Determine the [x, y] coordinate at the center of the cell enclosing the given text.  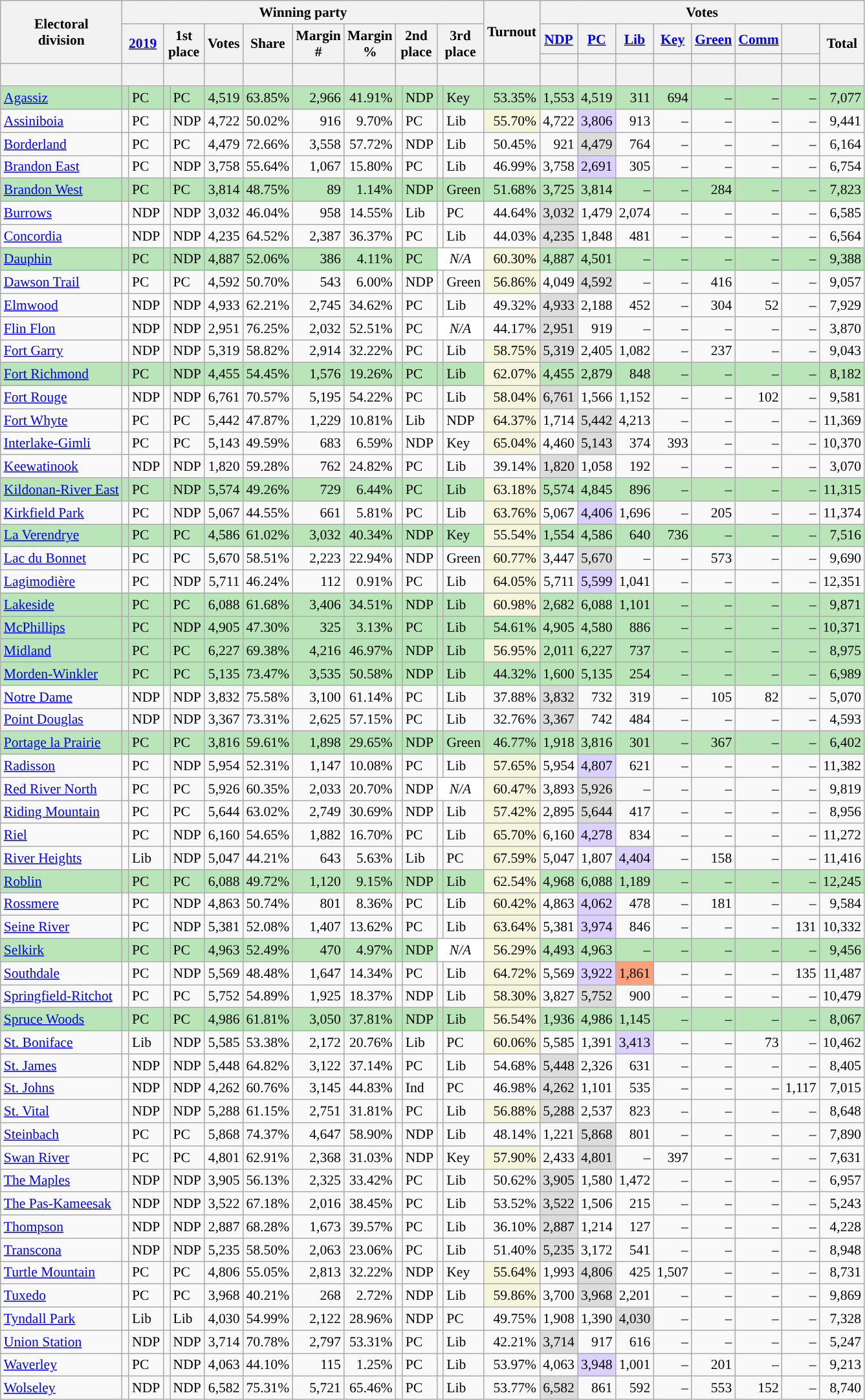
67.59% [512, 858]
50.74% [268, 904]
73.47% [268, 674]
2,751 [318, 1112]
49.59% [268, 444]
8,740 [842, 1388]
56.95% [512, 651]
1,058 [597, 467]
59.61% [268, 743]
10,479 [842, 996]
60.98% [512, 605]
543 [318, 283]
2,813 [318, 1273]
7,823 [842, 190]
1,898 [318, 743]
8,648 [842, 1112]
0.91% [370, 582]
6,164 [842, 144]
64.37% [512, 420]
8,405 [842, 1066]
3,725 [559, 190]
425 [635, 1273]
Swan River [61, 1158]
46.97% [370, 651]
1,673 [318, 1227]
47.30% [268, 628]
Turnout [512, 32]
70.78% [268, 1342]
46.24% [268, 582]
12,245 [842, 881]
68.28% [268, 1227]
60.30% [512, 259]
4.97% [370, 951]
2019 [142, 44]
46.99% [512, 167]
Steinbach [61, 1135]
9,057 [842, 283]
1,407 [318, 927]
10,371 [842, 628]
58.30% [512, 996]
764 [635, 144]
Winning party [303, 12]
Notre Dame [61, 697]
3,406 [318, 605]
St. Vital [61, 1112]
24.82% [370, 467]
Lagimodière [61, 582]
10.08% [370, 766]
44.17% [512, 328]
4,845 [597, 490]
6,564 [842, 236]
44.32% [512, 674]
11,416 [842, 858]
69.38% [268, 651]
Total [842, 44]
3,145 [318, 1088]
1,145 [635, 1020]
23.06% [370, 1250]
4,228 [842, 1227]
3,948 [597, 1365]
643 [318, 858]
Kirkfield Park [61, 513]
10.81% [370, 420]
201 [713, 1365]
56.13% [268, 1181]
53.97% [512, 1365]
Riding Mountain [61, 812]
42.21% [512, 1342]
1,117 [801, 1088]
1,554 [559, 535]
1,041 [635, 582]
54.65% [268, 835]
River Heights [61, 858]
28.96% [370, 1319]
917 [597, 1342]
301 [635, 743]
2,122 [318, 1319]
63.18% [512, 490]
75.58% [268, 697]
2,879 [597, 374]
Elmwood [61, 305]
6,402 [842, 743]
1stplace [184, 44]
1,147 [318, 766]
53.31% [370, 1342]
9.15% [370, 881]
7,890 [842, 1135]
3,413 [635, 1042]
2,074 [635, 213]
Lakeside [61, 605]
82 [758, 697]
9,869 [842, 1296]
2,691 [597, 167]
Lac du Bonnet [61, 559]
2,625 [318, 720]
729 [318, 490]
631 [635, 1066]
8.36% [370, 904]
1,001 [635, 1365]
916 [318, 121]
63.02% [268, 812]
64.72% [512, 973]
9,456 [842, 951]
4,501 [597, 259]
3,922 [597, 973]
Roblin [61, 881]
11,272 [842, 835]
367 [713, 743]
76.25% [268, 328]
4,216 [318, 651]
9,043 [842, 351]
1,848 [597, 236]
La Verendrye [61, 535]
72.66% [268, 144]
Margin% [370, 44]
127 [635, 1227]
31.81% [370, 1112]
6.44% [370, 490]
9,441 [842, 121]
Share [268, 44]
2,188 [597, 305]
50.45% [512, 144]
112 [318, 582]
19.26% [370, 374]
2,749 [318, 812]
5.63% [370, 858]
102 [758, 398]
742 [597, 720]
737 [635, 651]
62.91% [268, 1158]
Assiniboia [61, 121]
7,631 [842, 1158]
393 [673, 444]
37.88% [512, 697]
3,172 [597, 1250]
9,584 [842, 904]
Point Douglas [61, 720]
48.14% [512, 1135]
36.37% [370, 236]
846 [635, 927]
305 [635, 167]
20.70% [370, 789]
834 [635, 835]
61.15% [268, 1112]
823 [635, 1112]
573 [713, 559]
4,493 [559, 951]
61.81% [268, 1020]
54.68% [512, 1066]
38.45% [370, 1204]
54.89% [268, 996]
1,993 [559, 1273]
9,388 [842, 259]
732 [597, 697]
54.61% [512, 628]
50.58% [370, 674]
58.50% [268, 1250]
57.72% [370, 144]
Selkirk [61, 951]
3.13% [370, 628]
319 [635, 697]
470 [318, 951]
55.54% [512, 535]
4,807 [597, 766]
284 [713, 190]
62.21% [268, 305]
32.76% [512, 720]
Burrows [61, 213]
59.28% [268, 467]
46.98% [512, 1088]
1,807 [597, 858]
10,462 [842, 1042]
58.51% [268, 559]
Margin# [318, 44]
553 [713, 1388]
1,600 [559, 674]
Flin Flon [61, 328]
2,895 [559, 812]
1,214 [597, 1227]
58.75% [512, 351]
74.37% [268, 1135]
Fort Whyte [61, 420]
397 [673, 1158]
616 [635, 1342]
4,404 [635, 858]
9,871 [842, 605]
64.52% [268, 236]
2,011 [559, 651]
Keewatinook [61, 467]
2,172 [318, 1042]
Brandon East [61, 167]
3,700 [559, 1296]
254 [635, 674]
The Pas-Kameesak [61, 1204]
7,328 [842, 1319]
135 [801, 973]
2,537 [597, 1112]
237 [713, 351]
5,243 [842, 1204]
52.08% [268, 927]
640 [635, 535]
34.51% [370, 605]
8,956 [842, 812]
3,447 [559, 559]
57.65% [512, 766]
Transcona [61, 1250]
56.88% [512, 1112]
762 [318, 467]
5,599 [597, 582]
44.03% [512, 236]
48.48% [268, 973]
14.34% [370, 973]
6.00% [370, 283]
50.62% [512, 1181]
30.69% [370, 812]
3,070 [842, 467]
1,566 [597, 398]
60.42% [512, 904]
56.54% [512, 1020]
Union Station [61, 1342]
Rossmere [61, 904]
Borderland [61, 144]
3,974 [597, 927]
1,576 [318, 374]
62.54% [512, 881]
9,213 [842, 1365]
Southdale [61, 973]
Thompson [61, 1227]
2ndplace [417, 44]
11,382 [842, 766]
192 [635, 467]
40.21% [268, 1296]
152 [758, 1388]
53.77% [512, 1388]
3,893 [559, 789]
1,152 [635, 398]
325 [318, 628]
181 [713, 904]
452 [635, 305]
1,580 [597, 1181]
7,077 [842, 98]
1,647 [318, 973]
Concordia [61, 236]
Spruce Woods [61, 1020]
913 [635, 121]
Brandon West [61, 190]
4,049 [559, 283]
2,033 [318, 789]
1,506 [597, 1204]
1,861 [635, 973]
89 [318, 190]
2,032 [318, 328]
58.04% [512, 398]
Fort Rouge [61, 398]
Red River North [61, 789]
9.70% [370, 121]
1,189 [635, 881]
2,797 [318, 1342]
Dauphin [61, 259]
478 [635, 904]
49.72% [268, 881]
1,472 [635, 1181]
6,957 [842, 1181]
921 [559, 144]
54.99% [268, 1319]
44.83% [370, 1088]
61.14% [370, 697]
304 [713, 305]
60.76% [268, 1088]
53.35% [512, 98]
4.11% [370, 259]
661 [318, 513]
9,581 [842, 398]
11,487 [842, 973]
9,690 [842, 559]
736 [673, 535]
Seine River [61, 927]
958 [318, 213]
63.64% [512, 927]
900 [635, 996]
1,908 [559, 1319]
3,122 [318, 1066]
47.87% [268, 420]
Fort Richmond [61, 374]
1,696 [635, 513]
4,460 [559, 444]
2,745 [318, 305]
Electoraldivision [61, 32]
44.21% [268, 858]
52 [758, 305]
2,016 [318, 1204]
65.46% [370, 1388]
2,063 [318, 1250]
40.34% [370, 535]
62.07% [512, 374]
67.18% [268, 1204]
Midland [61, 651]
4,406 [597, 513]
49.26% [268, 490]
2,966 [318, 98]
Agassiz [61, 98]
6,989 [842, 674]
5,070 [842, 697]
73.31% [268, 720]
St. Boniface [61, 1042]
4,278 [597, 835]
8,975 [842, 651]
The Maples [61, 1181]
65.70% [512, 835]
11,374 [842, 513]
16.70% [370, 835]
McPhillips [61, 628]
1,714 [559, 420]
919 [597, 328]
11,315 [842, 490]
3,806 [597, 121]
592 [635, 1388]
15.80% [370, 167]
34.62% [370, 305]
2,682 [559, 605]
St. Johns [61, 1088]
59.86% [512, 1296]
44.64% [512, 213]
694 [673, 98]
Dawson Trail [61, 283]
48.75% [268, 190]
205 [713, 513]
3,870 [842, 328]
12,351 [842, 582]
1,479 [597, 213]
52.49% [268, 951]
4,062 [597, 904]
2,914 [318, 351]
49.75% [512, 1319]
Kildonan-River East [61, 490]
4,968 [559, 881]
39.14% [512, 467]
4,647 [318, 1135]
3,827 [559, 996]
3,100 [318, 697]
8,067 [842, 1020]
60.47% [512, 789]
58.82% [268, 351]
1,120 [318, 881]
1.14% [370, 190]
64.82% [268, 1066]
311 [635, 98]
51.40% [512, 1250]
1,507 [673, 1273]
64.05% [512, 582]
2,387 [318, 236]
6,585 [842, 213]
St. James [61, 1066]
75.31% [268, 1388]
896 [635, 490]
1,229 [318, 420]
53.52% [512, 1204]
5,247 [842, 1342]
7,929 [842, 305]
63.85% [268, 98]
Riel [61, 835]
7,015 [842, 1088]
416 [713, 283]
20.76% [370, 1042]
36.10% [512, 1227]
37.14% [370, 1066]
52.51% [370, 328]
4,593 [842, 720]
9,819 [842, 789]
44.55% [268, 513]
61.02% [268, 535]
2.72% [370, 1296]
63.76% [512, 513]
105 [713, 697]
1,936 [559, 1020]
Waverley [61, 1365]
57.15% [370, 720]
Morden-Winkler [61, 674]
5,195 [318, 398]
60.35% [268, 789]
10,332 [842, 927]
2,201 [635, 1296]
33.42% [370, 1181]
50.70% [268, 283]
52.06% [268, 259]
215 [635, 1204]
3rdplace [461, 44]
73 [758, 1042]
1,882 [318, 835]
51.68% [512, 190]
158 [713, 858]
1,067 [318, 167]
1,390 [597, 1319]
56.29% [512, 951]
39.57% [370, 1227]
60.06% [512, 1042]
8,731 [842, 1273]
57.90% [512, 1158]
1,221 [559, 1135]
Radisson [61, 766]
11,369 [842, 420]
1,918 [559, 743]
3,558 [318, 144]
374 [635, 444]
Ind [419, 1088]
22.94% [370, 559]
8,182 [842, 374]
2,368 [318, 1158]
481 [635, 236]
8,948 [842, 1250]
541 [635, 1250]
1,925 [318, 996]
18.37% [370, 996]
417 [635, 812]
46.04% [268, 213]
1,553 [559, 98]
60.77% [512, 559]
886 [635, 628]
55.05% [268, 1273]
6,754 [842, 167]
Interlake-Gimli [61, 444]
4,213 [635, 420]
1,391 [597, 1042]
1,082 [635, 351]
37.81% [370, 1020]
70.57% [268, 398]
2,405 [597, 351]
10,370 [842, 444]
2,433 [559, 1158]
1.25% [370, 1365]
55.70% [512, 121]
14.55% [370, 213]
54.22% [370, 398]
2,326 [597, 1066]
5.81% [370, 513]
49.32% [512, 305]
65.04% [512, 444]
57.42% [512, 812]
50.02% [268, 121]
535 [635, 1088]
Tuxedo [61, 1296]
44.10% [268, 1365]
268 [318, 1296]
Portage la Prairie [61, 743]
861 [597, 1388]
848 [635, 374]
4,580 [597, 628]
2,325 [318, 1181]
13.62% [370, 927]
Turtle Mountain [61, 1273]
621 [635, 766]
58.90% [370, 1135]
131 [801, 927]
5,721 [318, 1388]
46.77% [512, 743]
6.59% [370, 444]
7,516 [842, 535]
Fort Garry [61, 351]
61.68% [268, 605]
29.65% [370, 743]
41.91% [370, 98]
3,535 [318, 674]
484 [635, 720]
Tyndall Park [61, 1319]
Springfield-Ritchot [61, 996]
52.31% [268, 766]
56.86% [512, 283]
683 [318, 444]
2,223 [318, 559]
386 [318, 259]
Wolseley [61, 1388]
3,050 [318, 1020]
31.03% [370, 1158]
115 [318, 1365]
53.38% [268, 1042]
Comm [758, 39]
54.45% [268, 374]
